Scan for the cell matching the given text and deliver its [X, Y] coordinate at center. 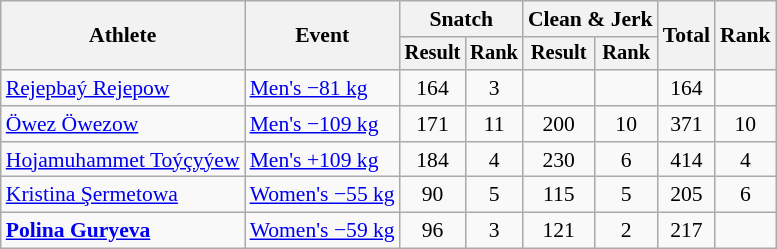
Athlete [123, 36]
Kristina Şermetowa [123, 195]
Öwez Öwezow [123, 124]
Rejepbaý Rejepow [123, 88]
Hojamuhammet Toýçyýew [123, 160]
11 [494, 124]
Men's −109 kg [322, 124]
Clean & Jerk [590, 19]
230 [559, 160]
205 [686, 195]
Women's −59 kg [322, 231]
217 [686, 231]
Women's −55 kg [322, 195]
Event [322, 36]
Men's −81 kg [322, 88]
200 [559, 124]
96 [433, 231]
371 [686, 124]
171 [433, 124]
Men's +109 kg [322, 160]
Polina Guryeva [123, 231]
121 [559, 231]
414 [686, 160]
184 [433, 160]
Total [686, 36]
115 [559, 195]
90 [433, 195]
2 [626, 231]
Snatch [462, 19]
